Return [X, Y] of the center of cell containing provided text 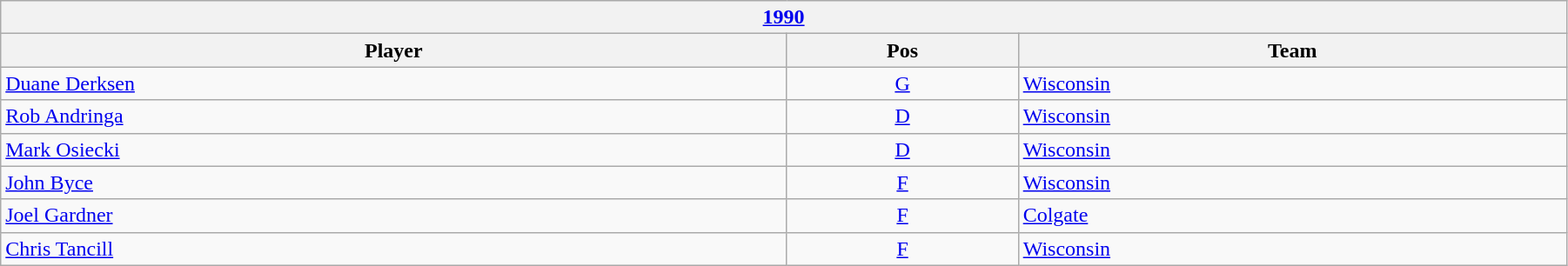
Pos [902, 50]
Mark Osiecki [393, 150]
Team [1292, 50]
Joel Gardner [393, 216]
1990 [784, 17]
Rob Andringa [393, 116]
Chris Tancill [393, 249]
Duane Derksen [393, 83]
Colgate [1292, 216]
John Byce [393, 183]
Player [393, 50]
G [902, 83]
